Extract the [x, y] coordinate from the center of the cell holding the provided text.  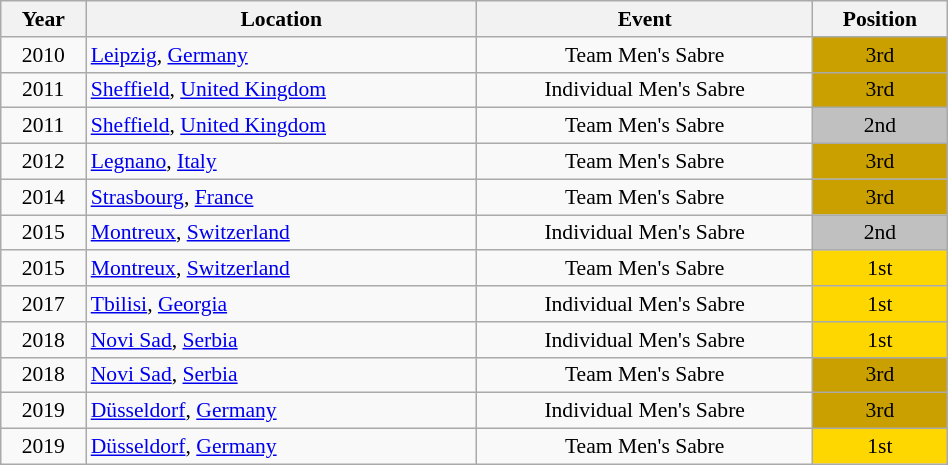
Event [645, 19]
Tbilisi, Georgia [282, 304]
Strasbourg, France [282, 197]
Leipzig, Germany [282, 55]
2010 [44, 55]
Legnano, Italy [282, 162]
2017 [44, 304]
2012 [44, 162]
Year [44, 19]
2014 [44, 197]
Position [880, 19]
Location [282, 19]
